Extract the (X, Y) coordinate from the center of the cell holding the provided text.  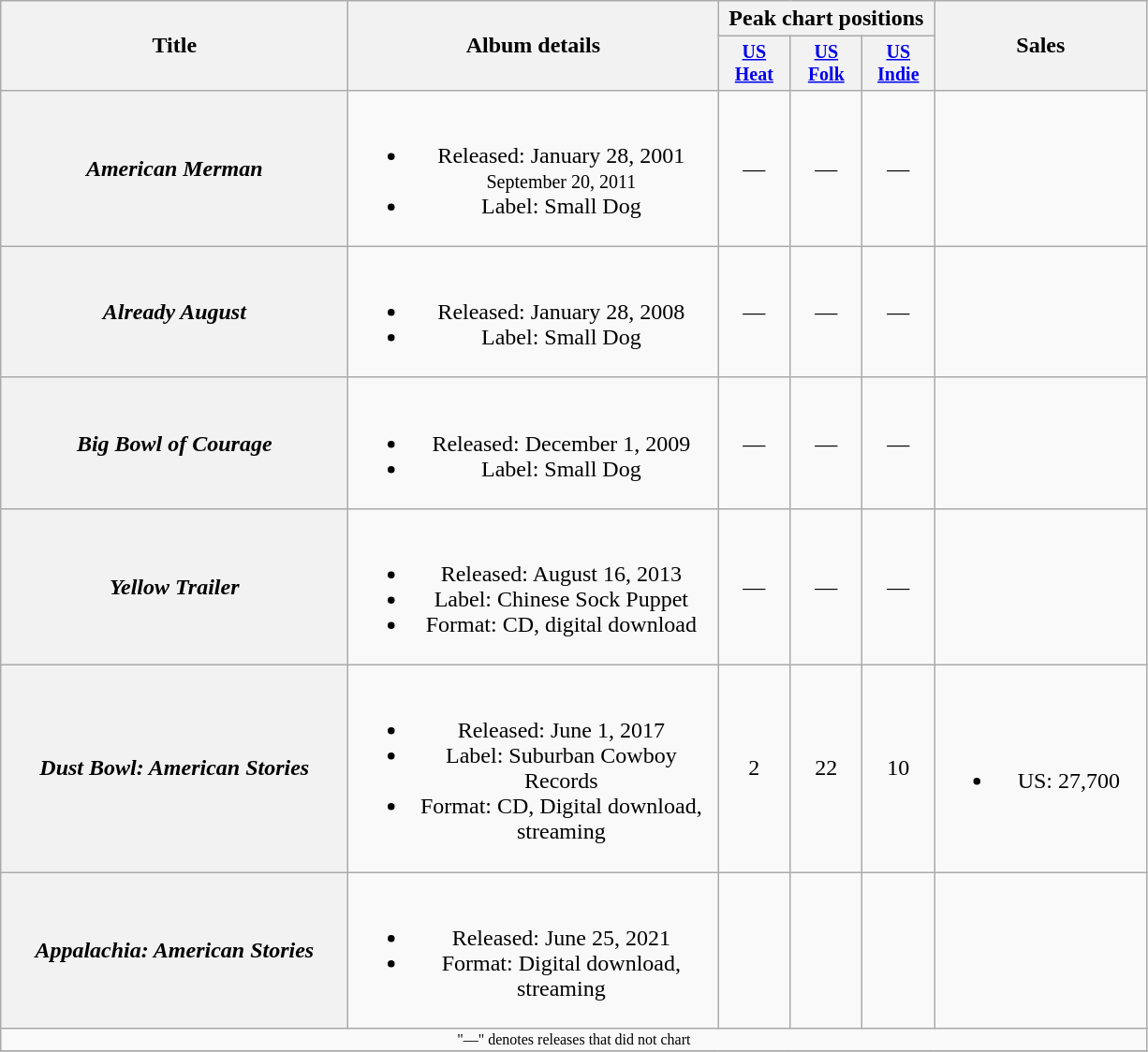
Released: August 16, 2013Label: Chinese Sock PuppetFormat: CD, digital download (534, 586)
Released: June 1, 2017Label: Suburban Cowboy RecordsFormat: CD, Digital download, streaming (534, 769)
American Merman (174, 168)
22 (826, 769)
10 (899, 769)
Appalachia: American Stories (174, 951)
USHeat (755, 64)
Released: December 1, 2009Label: Small Dog (534, 443)
Title (174, 46)
Released: January 28, 2001September 20, 2011Label: Small Dog (534, 168)
USFolk (826, 64)
Big Bowl of Courage (174, 443)
2 (755, 769)
US: 27,700 (1041, 769)
Released: June 25, 2021Format: Digital download, streaming (534, 951)
Already August (174, 312)
"—" denotes releases that did not chart (574, 1040)
Sales (1041, 46)
USIndie (899, 64)
Dust Bowl: American Stories (174, 769)
Yellow Trailer (174, 586)
Released: January 28, 2008Label: Small Dog (534, 312)
Peak chart positions (826, 19)
Album details (534, 46)
